Extract the (X, Y) coordinate from the center of the cell holding the provided text.  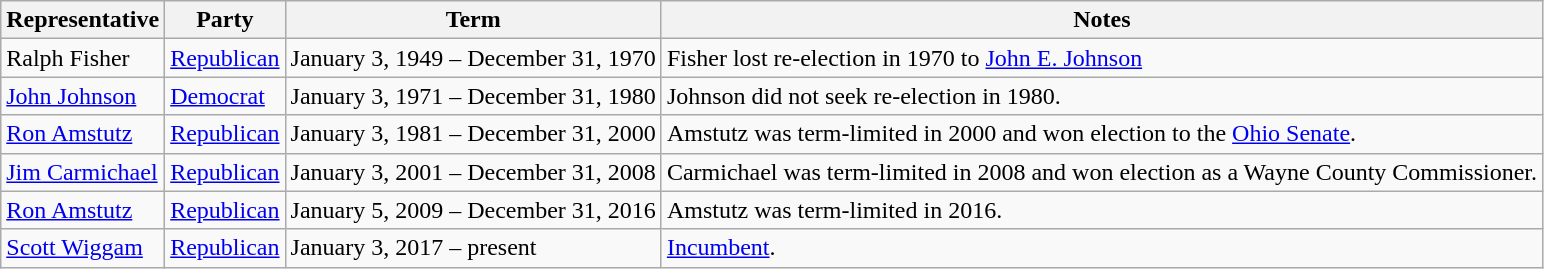
Amstutz was term-limited in 2016. (1102, 210)
Democrat (225, 96)
Amstutz was term-limited in 2000 and won election to the Ohio Senate. (1102, 134)
Jim Carmichael (83, 172)
Johnson did not seek re-election in 1980. (1102, 96)
John Johnson (83, 96)
Term (473, 20)
January 3, 1971 – December 31, 1980 (473, 96)
Incumbent. (1102, 248)
January 3, 2001 – December 31, 2008 (473, 172)
January 3, 2017 – present (473, 248)
Notes (1102, 20)
January 3, 1981 – December 31, 2000 (473, 134)
Fisher lost re-election in 1970 to John E. Johnson (1102, 58)
January 5, 2009 – December 31, 2016 (473, 210)
January 3, 1949 – December 31, 1970 (473, 58)
Representative (83, 20)
Party (225, 20)
Ralph Fisher (83, 58)
Carmichael was term-limited in 2008 and won election as a Wayne County Commissioner. (1102, 172)
Scott Wiggam (83, 248)
